Detect which cell encompasses the target text, then output its [X, Y] center coordinate. 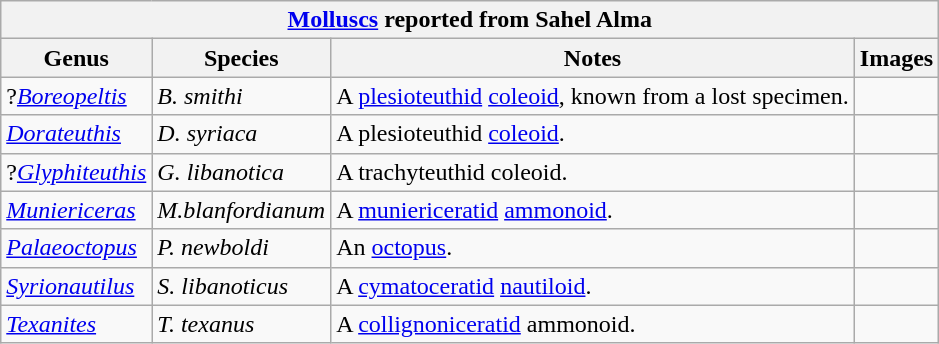
Syrionautilus [76, 286]
Molluscs reported from Sahel Alma [470, 20]
Images [896, 58]
?Boreopeltis [76, 96]
Notes [593, 58]
T. texanus [242, 324]
Palaeoctopus [76, 248]
D. syriaca [242, 134]
Genus [76, 58]
A plesioteuthid coleoid. [593, 134]
Dorateuthis [76, 134]
S. libanoticus [242, 286]
A trachyteuthid coleoid. [593, 172]
An octopus. [593, 248]
?Glyphiteuthis [76, 172]
A muniericeratid ammonoid. [593, 210]
B. smithi [242, 96]
G. libanotica [242, 172]
P. newboldi [242, 248]
M.blanfordianum [242, 210]
A cymatoceratid nautiloid. [593, 286]
Species [242, 58]
Muniericeras [76, 210]
Texanites [76, 324]
A collignoniceratid ammonoid. [593, 324]
A plesioteuthid coleoid, known from a lost specimen. [593, 96]
